Search for the cell housing the specified text and yield its [x, y] center coordinate. 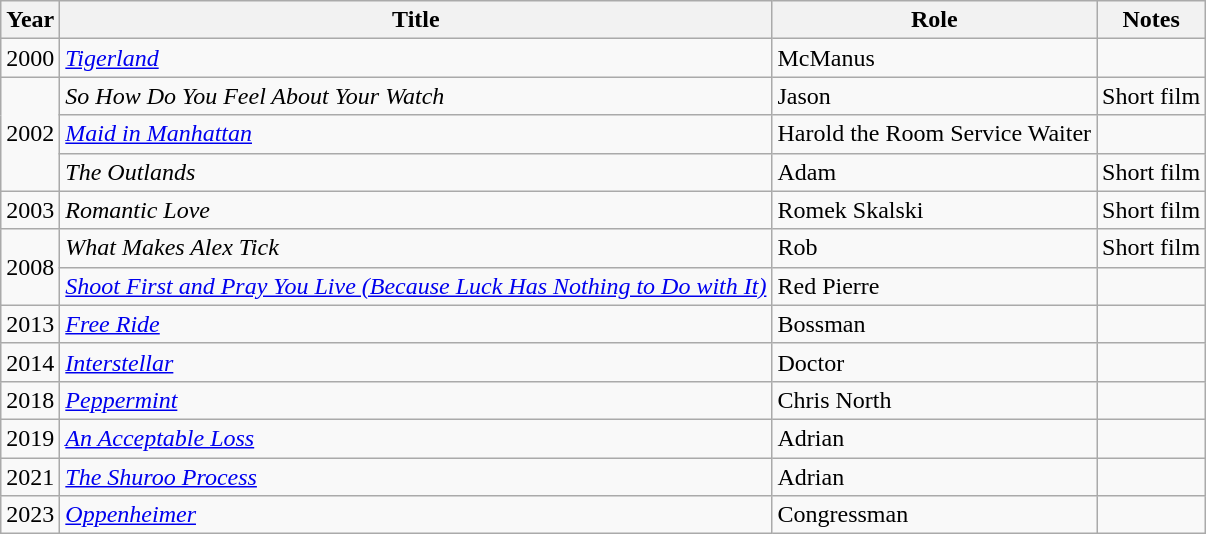
Adam [934, 172]
Title [416, 20]
Romek Skalski [934, 210]
Chris North [934, 400]
2002 [30, 134]
2003 [30, 210]
2000 [30, 58]
So How Do You Feel About Your Watch [416, 96]
Role [934, 20]
Free Ride [416, 324]
An Acceptable Loss [416, 438]
Romantic Love [416, 210]
2014 [30, 362]
Tigerland [416, 58]
2018 [30, 400]
The Outlands [416, 172]
2023 [30, 515]
Doctor [934, 362]
2013 [30, 324]
Harold the Room Service Waiter [934, 134]
2019 [30, 438]
The Shuroo Process [416, 477]
McManus [934, 58]
Congressman [934, 515]
2008 [30, 267]
Maid in Manhattan [416, 134]
Peppermint [416, 400]
Notes [1152, 20]
Red Pierre [934, 286]
Bossman [934, 324]
Oppenheimer [416, 515]
What Makes Alex Tick [416, 248]
Interstellar [416, 362]
Rob [934, 248]
Jason [934, 96]
2021 [30, 477]
Year [30, 20]
Shoot First and Pray You Live (Because Luck Has Nothing to Do with It) [416, 286]
